Locate the cell with the specified text and output its (X, Y) center coordinate. 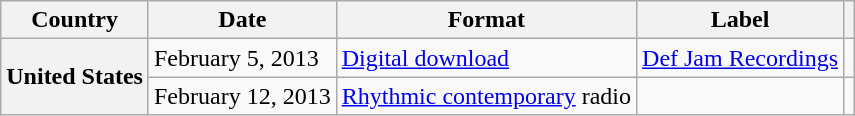
Def Jam Recordings (740, 58)
United States (75, 77)
Country (75, 20)
Label (740, 20)
Format (486, 20)
Date (242, 20)
Digital download (486, 58)
February 5, 2013 (242, 58)
Rhythmic contemporary radio (486, 96)
February 12, 2013 (242, 96)
